Extract the (X, Y) coordinate from the center of the cell holding the provided text.  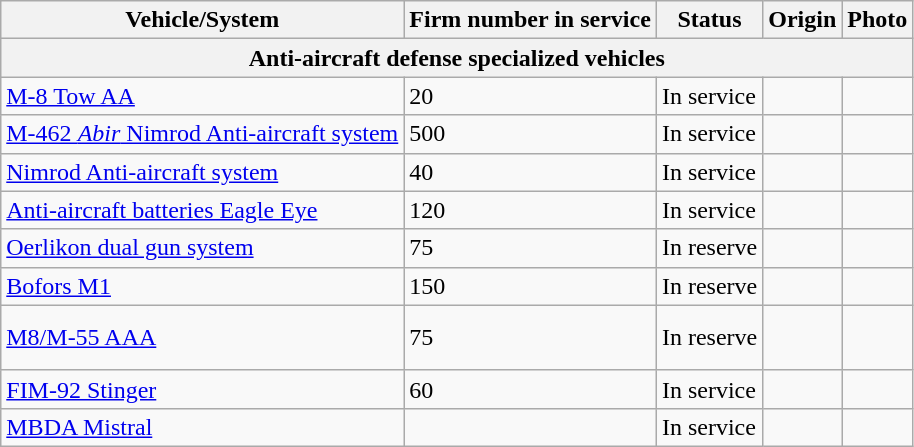
Photo (878, 20)
Oerlikon dual gun system (202, 248)
120 (530, 210)
Firm number in service (530, 20)
M8/M-55 AAA (202, 338)
M-8 Tow AA (202, 96)
500 (530, 134)
MBDA Mistral (202, 427)
40 (530, 172)
Status (709, 20)
M-462 Abir Nimrod Anti-aircraft system (202, 134)
Anti-aircraft defense specialized vehicles (457, 58)
20 (530, 96)
Origin (802, 20)
150 (530, 286)
60 (530, 389)
Anti-aircraft batteries Eagle Eye (202, 210)
Nimrod Anti-aircraft system (202, 172)
Bofors M1 (202, 286)
FIM-92 Stinger (202, 389)
Vehicle/System (202, 20)
